Detect which cell encompasses the target text, then output its (x, y) center coordinate. 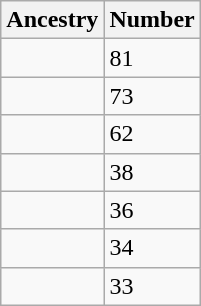
81 (152, 58)
34 (152, 248)
62 (152, 134)
73 (152, 96)
33 (152, 286)
Ancestry (52, 20)
38 (152, 172)
Number (152, 20)
36 (152, 210)
